Find where the given text appears and provide that cell's center as [x, y] coordinate. 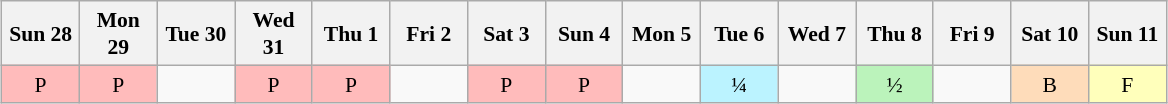
Sat 3 [507, 33]
Fri 9 [972, 33]
Sun 4 [584, 33]
¼ [739, 84]
Wed 7 [817, 33]
B [1050, 84]
½ [895, 84]
Sun 28 [41, 33]
Mon 29 [118, 33]
F [1128, 84]
Wed 31 [274, 33]
Sat 10 [1050, 33]
Sun 11 [1128, 33]
Thu 1 [351, 33]
Mon 5 [662, 33]
Tue 6 [739, 33]
Tue 30 [196, 33]
Thu 8 [895, 33]
Fri 2 [429, 33]
